Return the [x, y] coordinate for the center point of the cell that contains the specified text.  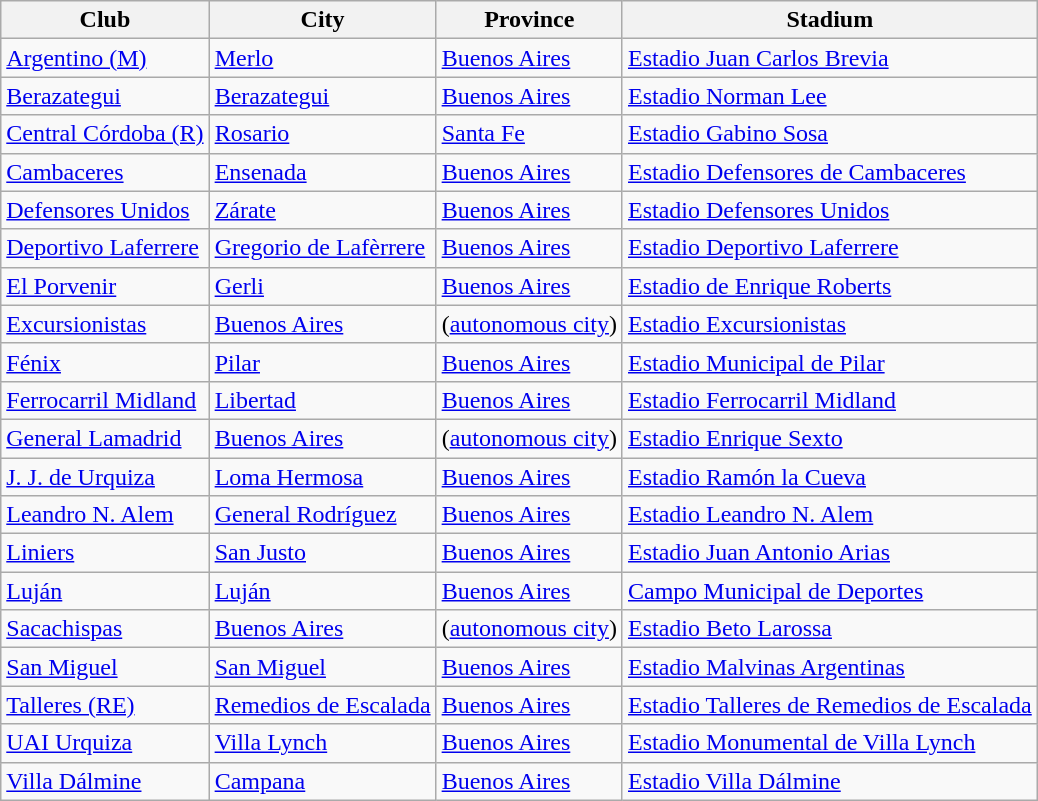
Estadio Leandro N. Alem [830, 515]
El Porvenir [105, 286]
Deportivo Laferrere [105, 248]
Rosario [322, 134]
Estadio Municipal de Pilar [830, 362]
Estadio Defensores Unidos [830, 210]
Excursionistas [105, 324]
Estadio Enrique Sexto [830, 438]
Cambaceres [105, 172]
Merlo [322, 58]
Campo Municipal de Deportes [830, 591]
Estadio Deportivo Laferrere [830, 248]
Estadio Villa Dálmine [830, 781]
Estadio Norman Lee [830, 96]
Santa Fe [529, 134]
Estadio Juan Carlos Brevia [830, 58]
City [322, 20]
Gregorio de Lafèrrere [322, 248]
General Lamadrid [105, 438]
Villa Dálmine [105, 781]
Central Córdoba (R) [105, 134]
Defensores Unidos [105, 210]
Ferrocarril Midland [105, 400]
Estadio Beto Larossa [830, 629]
Estadio Monumental de Villa Lynch [830, 743]
Estadio Juan Antonio Arias [830, 553]
Estadio Defensores de Cambaceres [830, 172]
Zárate [322, 210]
Club [105, 20]
Estadio de Enrique Roberts [830, 286]
J. J. de Urquiza [105, 477]
Ensenada [322, 172]
Estadio Ferrocarril Midland [830, 400]
Libertad [322, 400]
Remedios de Escalada [322, 705]
Estadio Talleres de Remedios de Escalada [830, 705]
Estadio Ramón la Cueva [830, 477]
Liniers [105, 553]
Leandro N. Alem [105, 515]
Stadium [830, 20]
Loma Hermosa [322, 477]
Talleres (RE) [105, 705]
Argentino (M) [105, 58]
Pilar [322, 362]
Gerli [322, 286]
Estadio Malvinas Argentinas [830, 667]
Sacachispas [105, 629]
General Rodríguez [322, 515]
Estadio Gabino Sosa [830, 134]
Estadio Excursionistas [830, 324]
Campana [322, 781]
Fénix [105, 362]
UAI Urquiza [105, 743]
San Justo [322, 553]
Villa Lynch [322, 743]
Province [529, 20]
